Search for the cell housing the specified text and yield its [X, Y] center coordinate. 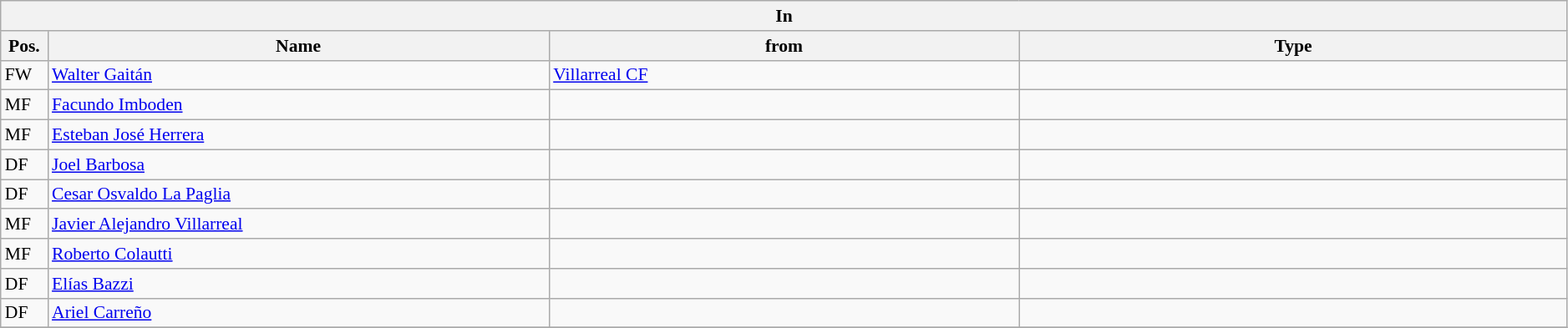
In [784, 16]
Roberto Colautti [298, 254]
from [784, 46]
Villarreal CF [784, 75]
Esteban José Herrera [298, 135]
Name [298, 46]
Pos. [24, 46]
Type [1293, 46]
Javier Alejandro Villarreal [298, 225]
FW [24, 75]
Ariel Carreño [298, 313]
Facundo Imboden [298, 105]
Cesar Osvaldo La Paglia [298, 194]
Elías Bazzi [298, 284]
Walter Gaitán [298, 75]
Joel Barbosa [298, 164]
